Locate the cell with the specified text and output its (X, Y) center coordinate. 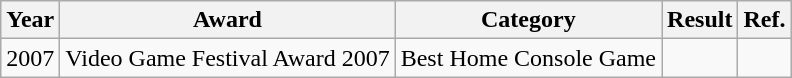
Year (30, 20)
Best Home Console Game (528, 58)
Result (700, 20)
2007 (30, 58)
Award (228, 20)
Ref. (764, 20)
Video Game Festival Award 2007 (228, 58)
Category (528, 20)
